Detect which cell encompasses the target text, then output its (X, Y) center coordinate. 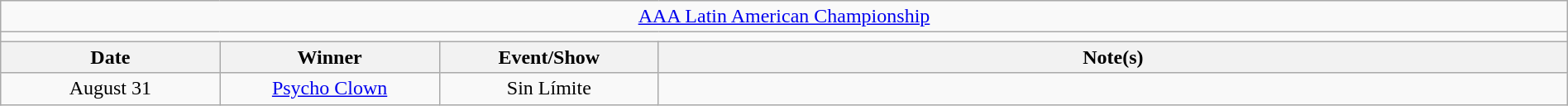
AAA Latin American Championship (784, 17)
Psycho Clown (329, 89)
Date (111, 57)
Note(s) (1113, 57)
Sin Límite (549, 89)
Event/Show (549, 57)
Winner (329, 57)
August 31 (111, 89)
